Identify which cell holds the provided text, then report its [x, y] central coordinate. 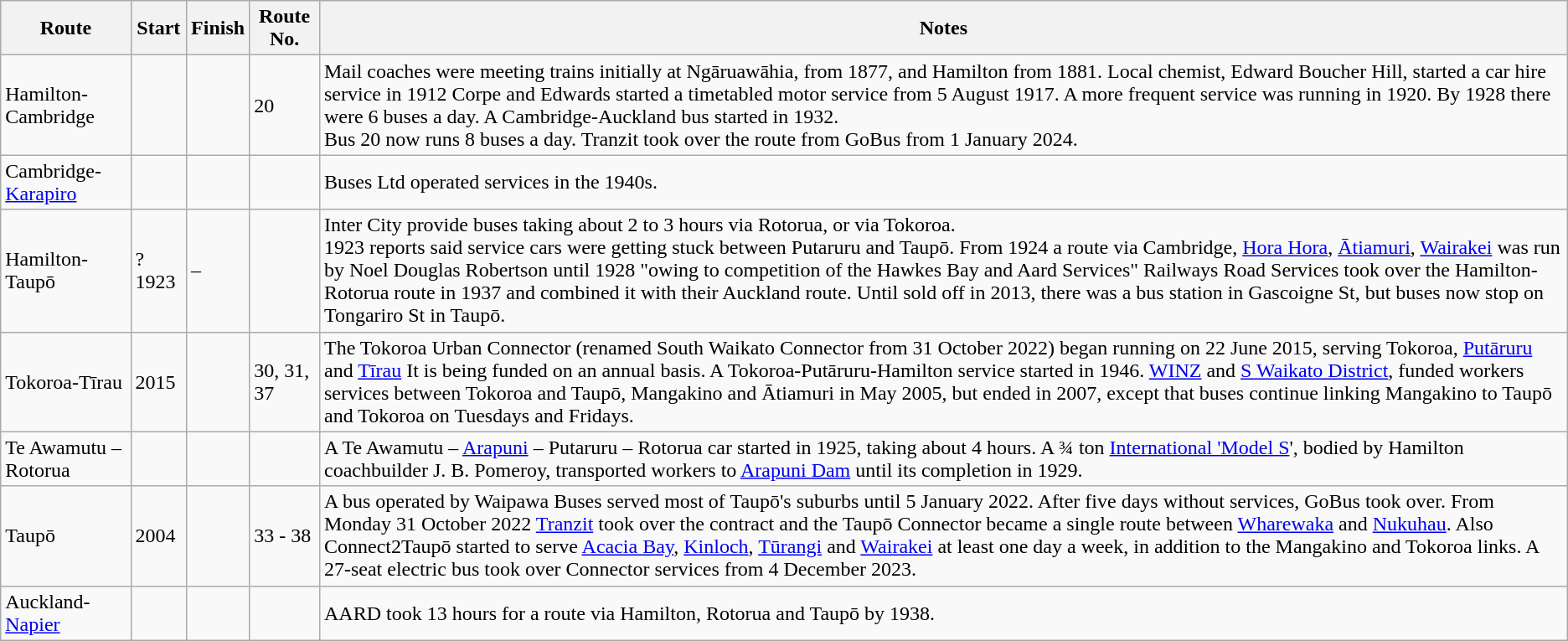
Hamilton-Cambridge [65, 106]
? 1923 [159, 271]
2004 [159, 536]
Taupō [65, 536]
Buses Ltd operated services in the 1940s. [943, 183]
Auckland-Napier [65, 613]
33 - 38 [285, 536]
Route No. [285, 28]
Tokoroa-Tīrau [65, 382]
– [218, 271]
Cambridge-Karapiro [65, 183]
20 [285, 106]
Start [159, 28]
AARD took 13 hours for a route via Hamilton, Rotorua and Taupō by 1938. [943, 613]
30, 31, 37 [285, 382]
Hamilton-Taupō [65, 271]
Route [65, 28]
2015 [159, 382]
Finish [218, 28]
Te Awamutu – Rotorua [65, 459]
Notes [943, 28]
